Scan for the cell matching the given text and deliver its [x, y] coordinate at center. 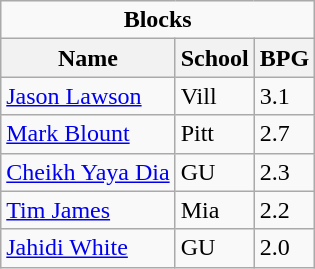
Mark Blount [88, 134]
School [214, 58]
Cheikh Yaya Dia [88, 172]
3.1 [284, 96]
2.7 [284, 134]
Vill [214, 96]
Jason Lawson [88, 96]
Blocks [158, 20]
2.3 [284, 172]
Pitt [214, 134]
2.2 [284, 210]
Jahidi White [88, 248]
Tim James [88, 210]
2.0 [284, 248]
Mia [214, 210]
BPG [284, 58]
Name [88, 58]
